Return [x, y] of the center of cell containing provided text 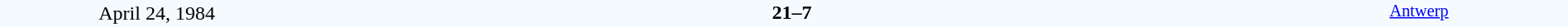
April 24, 1984 [157, 13]
21–7 [791, 12]
Antwerp [1419, 13]
